Detect which cell encompasses the target text, then output its (x, y) center coordinate. 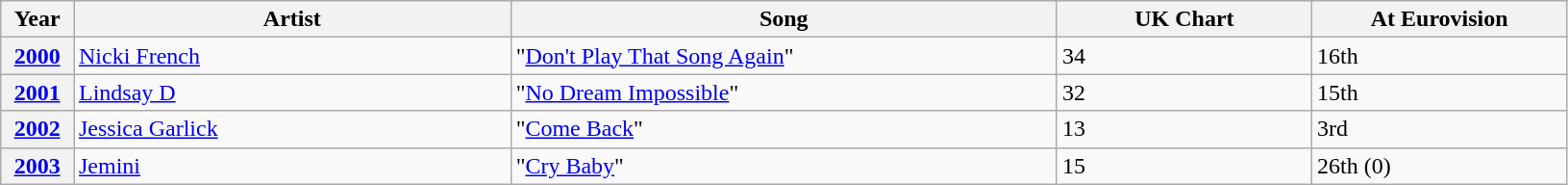
15th (1440, 92)
2000 (37, 56)
15 (1184, 166)
26th (0) (1440, 166)
"Don't Play That Song Again" (784, 56)
16th (1440, 56)
At Eurovision (1440, 19)
2003 (37, 166)
Artist (292, 19)
13 (1184, 129)
"Cry Baby" (784, 166)
34 (1184, 56)
32 (1184, 92)
Song (784, 19)
Nicki French (292, 56)
"Come Back" (784, 129)
3rd (1440, 129)
Jessica Garlick (292, 129)
Lindsay D (292, 92)
"No Dream Impossible" (784, 92)
2001 (37, 92)
Year (37, 19)
Jemini (292, 166)
2002 (37, 129)
UK Chart (1184, 19)
